Locate the cell with the specified text and output its [X, Y] center coordinate. 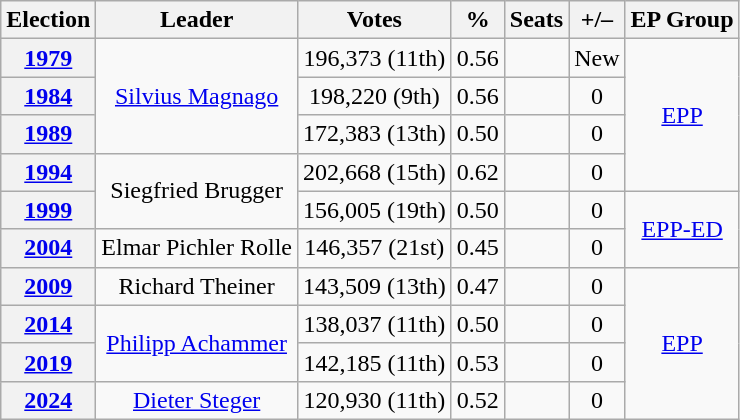
1999 [48, 210]
Siegfried Brugger [197, 191]
Votes [374, 20]
Silvius Magnago [197, 96]
+/– [597, 20]
0.52 [478, 400]
138,037 (11th) [374, 324]
0.47 [478, 286]
EP Group [682, 20]
1994 [48, 172]
EPP-ED [682, 229]
2024 [48, 400]
0.53 [478, 362]
Philipp Achammer [197, 343]
Seats [536, 20]
2014 [48, 324]
196,373 (11th) [374, 58]
146,357 (21st) [374, 248]
198,220 (9th) [374, 96]
2009 [48, 286]
1989 [48, 134]
202,668 (15th) [374, 172]
0.62 [478, 172]
Dieter Steger [197, 400]
Richard Theiner [197, 286]
1979 [48, 58]
Elmar Pichler Rolle [197, 248]
1984 [48, 96]
143,509 (13th) [374, 286]
Election [48, 20]
% [478, 20]
0.45 [478, 248]
120,930 (11th) [374, 400]
142,185 (11th) [374, 362]
156,005 (19th) [374, 210]
2004 [48, 248]
Leader [197, 20]
New [597, 58]
172,383 (13th) [374, 134]
2019 [48, 362]
